Locate the cell with the specified text and output its [X, Y] center coordinate. 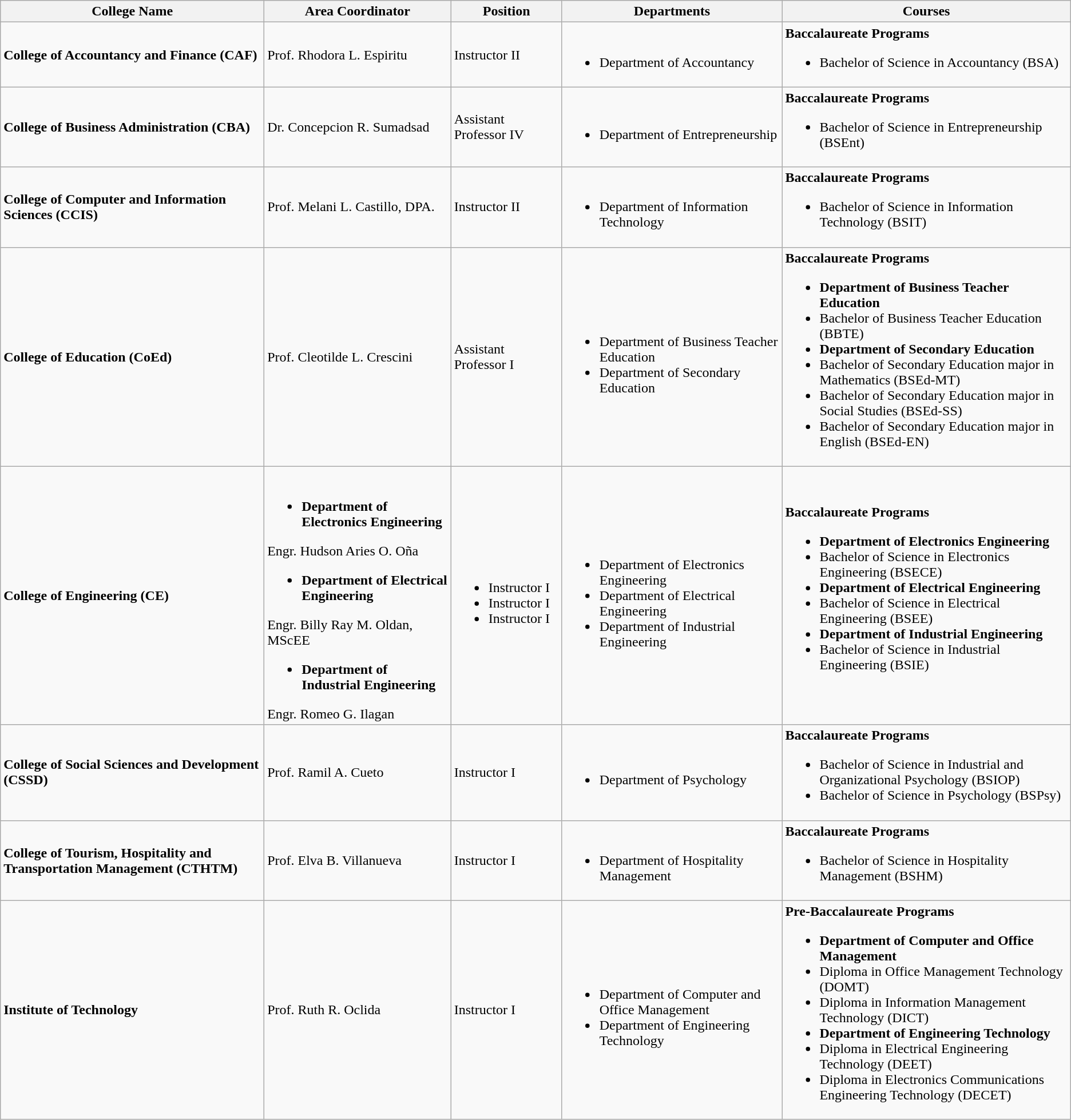
College of Accountancy and Finance (CAF) [133, 55]
Department of Computer and Office ManagementDepartment of Engineering Technology [672, 1010]
Prof. Cleotilde L. Crescini [358, 357]
College of Social Sciences and Development (CSSD) [133, 772]
Institute of Technology [133, 1010]
Area Coordinator [358, 11]
Baccalaureate ProgramsBachelor of Science in Entrepreneurship (BSEnt) [926, 127]
Departments [672, 11]
College of Engineering (CE) [133, 595]
Baccalaureate ProgramsBachelor of Science in Industrial and Organizational Psychology (BSIOP)Bachelor of Science in Psychology (BSPsy) [926, 772]
Assistant Professor IV [506, 127]
College of Business Administration (CBA) [133, 127]
College Name [133, 11]
College of Tourism, Hospitality and Transportation Management (CTHTM) [133, 860]
Department of Accountancy [672, 55]
Assistant Professor I [506, 357]
Prof. Ruth R. Oclida [358, 1010]
Baccalaureate ProgramsBachelor of Science in Information Technology (BSIT) [926, 207]
Department of Hospitality Management [672, 860]
Department of Electronics EngineeringDepartment of Electrical EngineeringDepartment of Industrial Engineering [672, 595]
Courses [926, 11]
Prof. Elva B. Villanueva [358, 860]
Baccalaureate ProgramsBachelor of Science in Accountancy (BSA) [926, 55]
Department of Business Teacher EducationDepartment of Secondary Education [672, 357]
Prof. Rhodora L. Espiritu [358, 55]
Prof. Melani L. Castillo, DPA. [358, 207]
Department of Psychology [672, 772]
College of Computer and Information Sciences (CCIS) [133, 207]
Prof. Ramil A. Cueto [358, 772]
Dr. Concepcion R. Sumadsad [358, 127]
Instructor IInstructor IInstructor I [506, 595]
Department of Information Technology [672, 207]
College of Education (CoEd) [133, 357]
Baccalaureate ProgramsBachelor of Science in Hospitality Management (BSHM) [926, 860]
Department of Entrepreneurship [672, 127]
Position [506, 11]
